Pinpoint the cell where the given text exists, returning its (x, y) midpoint coordinate. 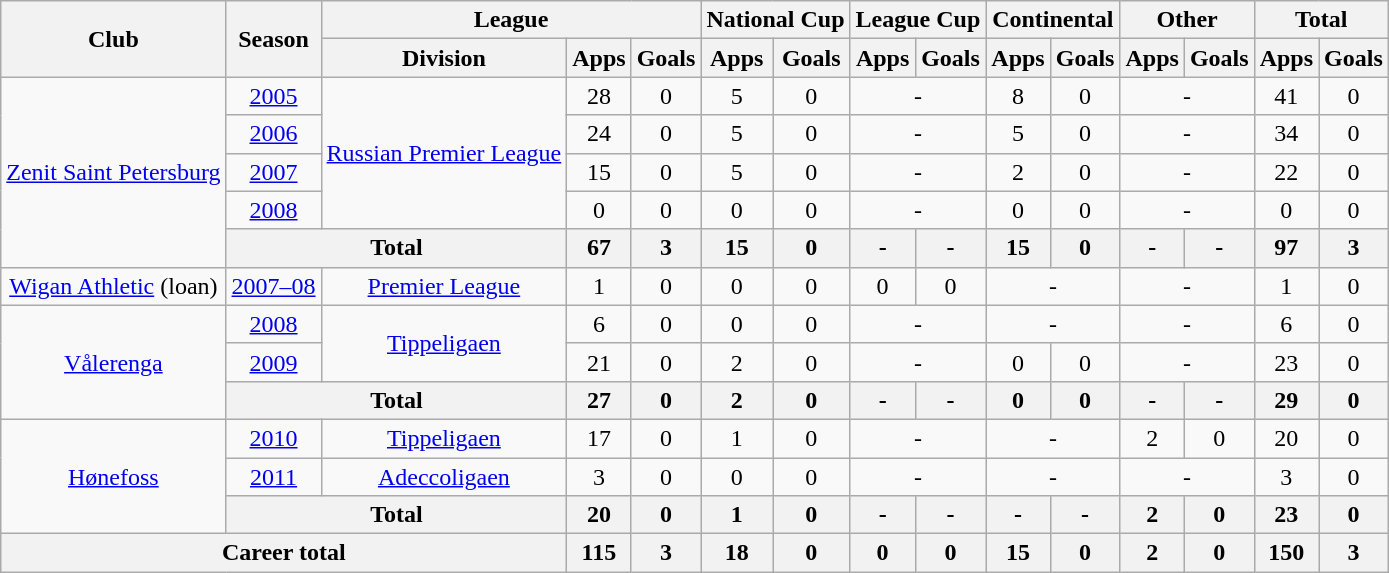
League (511, 20)
Club (114, 39)
Career total (284, 553)
24 (599, 134)
National Cup (776, 20)
Division (444, 58)
League Cup (918, 20)
Hønefoss (114, 476)
18 (737, 553)
2010 (274, 438)
67 (599, 248)
2011 (274, 477)
Premier League (444, 286)
Vålerenga (114, 362)
21 (599, 362)
2009 (274, 362)
2007–08 (274, 286)
34 (1286, 134)
17 (599, 438)
97 (1286, 248)
8 (1018, 96)
22 (1286, 172)
Season (274, 39)
Continental (1053, 20)
115 (599, 553)
150 (1286, 553)
41 (1286, 96)
2005 (274, 96)
29 (1286, 400)
28 (599, 96)
2006 (274, 134)
Adeccoligaen (444, 477)
2007 (274, 172)
Wigan Athletic (loan) (114, 286)
27 (599, 400)
Russian Premier League (444, 153)
Other (1187, 20)
Zenit Saint Petersburg (114, 172)
